Extract the [x, y] coordinate from the center of the cell holding the provided text.  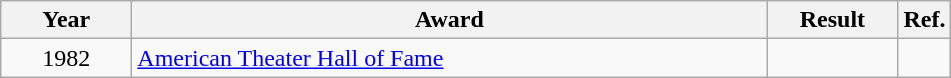
American Theater Hall of Fame [450, 58]
1982 [66, 58]
Award [450, 20]
Result [832, 20]
Year [66, 20]
Ref. [924, 20]
